Detect which cell encompasses the target text, then output its [X, Y] center coordinate. 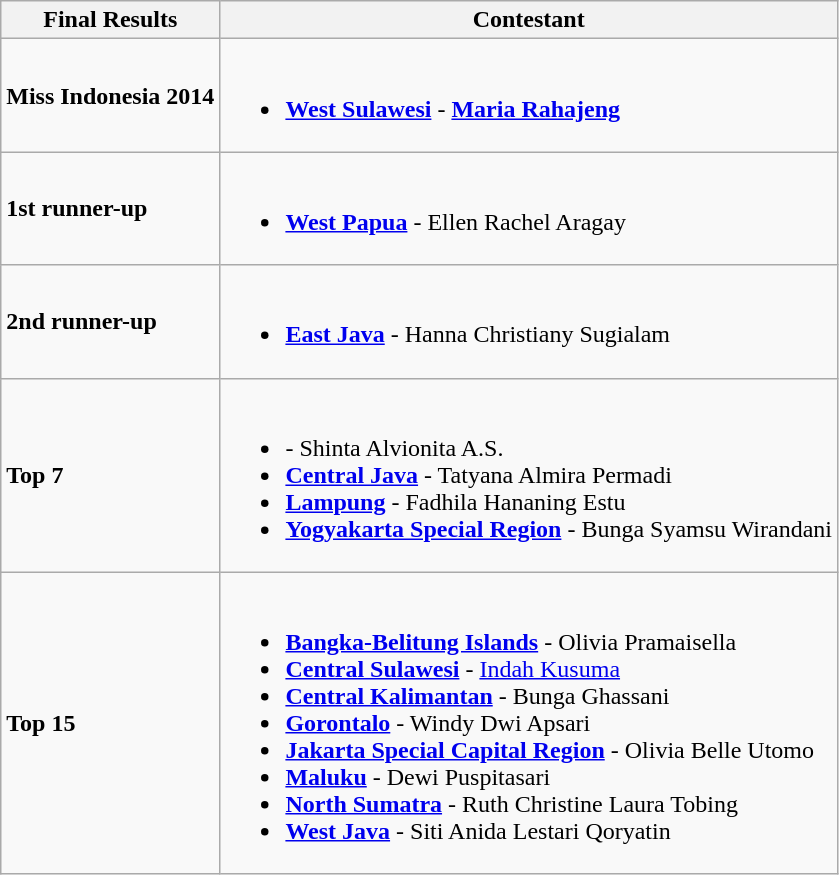
Contestant [529, 20]
Miss Indonesia 2014 [110, 96]
2nd runner-up [110, 322]
- Shinta Alvionita A.S. Central Java - Tatyana Almira Permadi Lampung - Fadhila Hananing Estu Yogyakarta Special Region - Bunga Syamsu Wirandani [529, 475]
1st runner-up [110, 208]
West Sulawesi - Maria Rahajeng [529, 96]
West Papua - Ellen Rachel Aragay [529, 208]
Top 7 [110, 475]
Final Results [110, 20]
East Java - Hanna Christiany Sugialam [529, 322]
Top 15 [110, 723]
